For the text-containing cell, return its midpoint in [x, y] coordinate format. 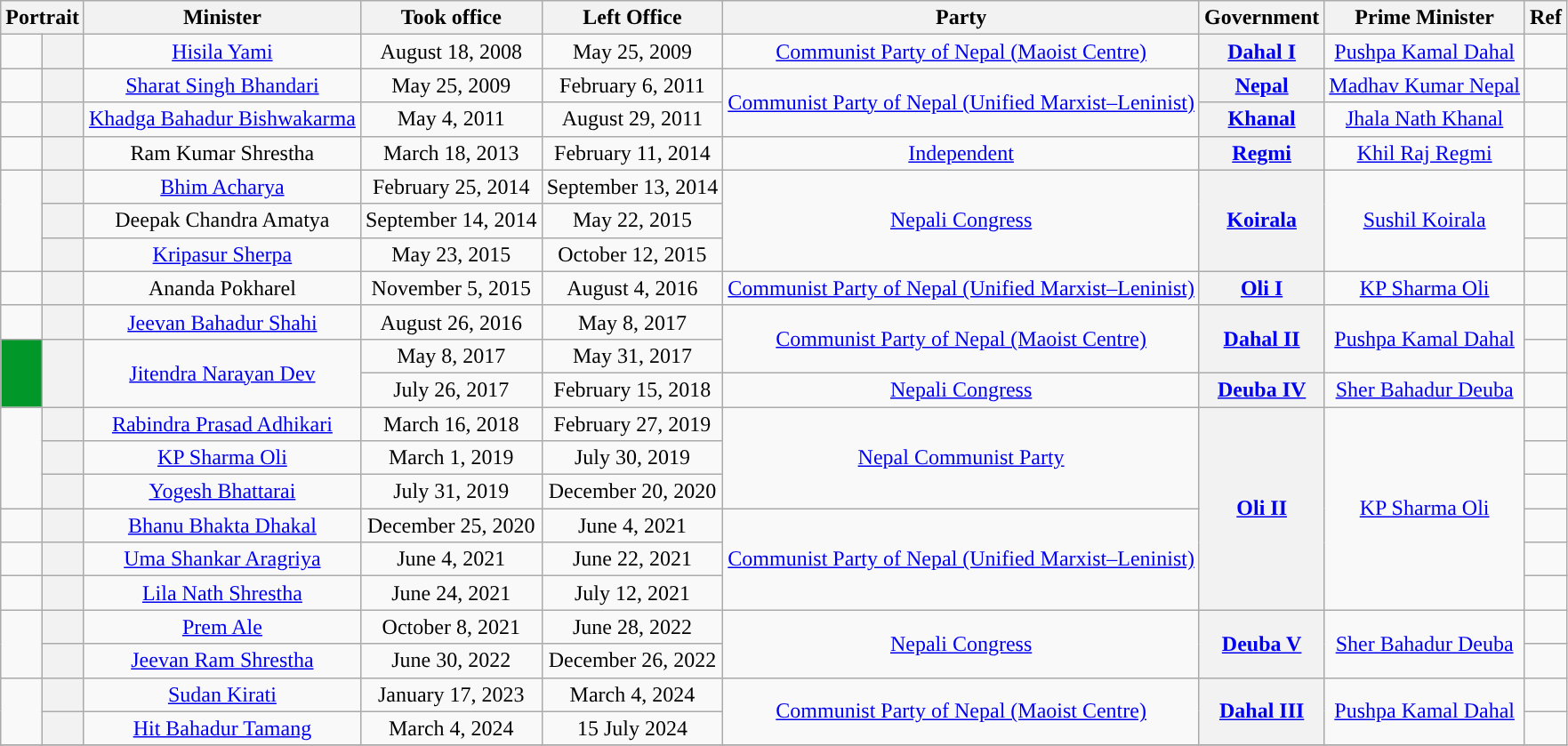
Prime Minister [1425, 18]
Nepal [1261, 85]
Deuba IV [1261, 389]
Koirala [1261, 221]
March 16, 2018 [451, 424]
Government [1261, 18]
Yogesh Bhattarai [222, 492]
Took office [451, 18]
December 26, 2022 [632, 661]
Bhim Acharya [222, 187]
February 27, 2019 [632, 424]
August 29, 2011 [632, 119]
Dahal II [1261, 339]
Deuba V [1261, 644]
Minister [222, 18]
Prem Ale [222, 627]
July 30, 2019 [632, 458]
Dahal I [1261, 52]
June 24, 2021 [451, 593]
Jitendra Narayan Dev [222, 373]
August 4, 2016 [632, 288]
January 17, 2023 [451, 694]
Independent [961, 153]
Jeevan Bahadur Shahi [222, 322]
Left Office [632, 18]
Hit Bahadur Tamang [222, 728]
Ram Kumar Shrestha [222, 153]
July 12, 2021 [632, 593]
Kripasur Sherpa [222, 254]
Khadga Bahadur Bishwakarma [222, 119]
Deepak Chandra Amatya [222, 221]
Oli I [1261, 288]
Dahal III [1261, 711]
May 22, 2015 [632, 221]
August 26, 2016 [451, 322]
February 6, 2011 [632, 85]
Ref [1546, 18]
December 20, 2020 [632, 492]
Regmi [1261, 153]
Jeevan Ram Shrestha [222, 661]
Lila Nath Shrestha [222, 593]
March 18, 2013 [451, 153]
Sharat Singh Bhandari [222, 85]
Khil Raj Regmi [1425, 153]
June 28, 2022 [632, 627]
October 12, 2015 [632, 254]
May 31, 2017 [632, 356]
February 11, 2014 [632, 153]
September 13, 2014 [632, 187]
Jhala Nath Khanal [1425, 119]
February 15, 2018 [632, 389]
Nepal Communist Party [961, 458]
Uma Shankar Aragriya [222, 559]
15 July 2024 [632, 728]
August 18, 2008 [451, 52]
Ananda Pokharel [222, 288]
July 26, 2017 [451, 389]
Party [961, 18]
June 30, 2022 [451, 661]
Portrait [43, 18]
February 25, 2014 [451, 187]
July 31, 2019 [451, 492]
Rabindra Prasad Adhikari [222, 424]
December 25, 2020 [451, 525]
Sushil Koirala [1425, 221]
June 22, 2021 [632, 559]
Khanal [1261, 119]
Sudan Kirati [222, 694]
May 4, 2011 [451, 119]
Madhav Kumar Nepal [1425, 85]
May 23, 2015 [451, 254]
Oli II [1261, 509]
Bhanu Bhakta Dhakal [222, 525]
September 14, 2014 [451, 221]
March 1, 2019 [451, 458]
November 5, 2015 [451, 288]
Hisila Yami [222, 52]
October 8, 2021 [451, 627]
